Find where the given text appears and provide that cell's center as (x, y) coordinate. 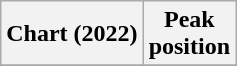
Chart (2022) (72, 34)
Peakposition (189, 34)
